Return the (x, y) coordinate for the center point of the cell that contains the specified text.  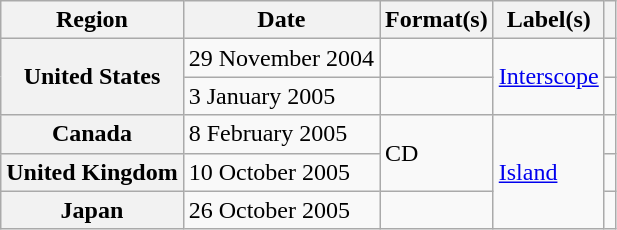
26 October 2005 (281, 210)
Island (548, 172)
United States (92, 77)
Region (92, 20)
Format(s) (437, 20)
Interscope (548, 77)
10 October 2005 (281, 172)
CD (437, 153)
Label(s) (548, 20)
8 February 2005 (281, 134)
3 January 2005 (281, 96)
Canada (92, 134)
Japan (92, 210)
United Kingdom (92, 172)
Date (281, 20)
29 November 2004 (281, 58)
